Capture the cell that displays the provided text and extract its [X, Y] central coordinate. 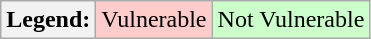
Vulnerable [154, 20]
Not Vulnerable [291, 20]
Legend: [48, 20]
